Search for the cell housing the specified text and yield its [X, Y] center coordinate. 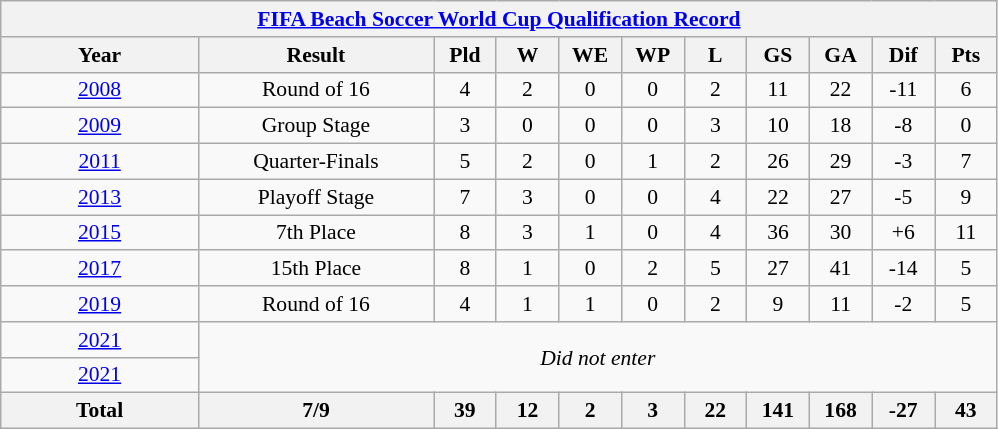
7th Place [316, 233]
Result [316, 55]
Group Stage [316, 126]
+6 [904, 233]
-2 [904, 304]
GA [840, 55]
2011 [100, 162]
FIFA Beach Soccer World Cup Qualification Record [499, 19]
36 [778, 233]
Did not enter [598, 358]
-8 [904, 126]
2013 [100, 197]
Pld [466, 55]
7/9 [316, 411]
-11 [904, 90]
-14 [904, 269]
41 [840, 269]
2017 [100, 269]
Playoff Stage [316, 197]
Quarter-Finals [316, 162]
-5 [904, 197]
L [716, 55]
WE [590, 55]
10 [778, 126]
GS [778, 55]
39 [466, 411]
12 [528, 411]
WP [652, 55]
26 [778, 162]
Total [100, 411]
43 [966, 411]
29 [840, 162]
2019 [100, 304]
2008 [100, 90]
Year [100, 55]
168 [840, 411]
141 [778, 411]
Dif [904, 55]
Pts [966, 55]
30 [840, 233]
-27 [904, 411]
6 [966, 90]
-3 [904, 162]
18 [840, 126]
W [528, 55]
15th Place [316, 269]
2009 [100, 126]
2015 [100, 233]
